Capture the cell that displays the provided text and extract its (x, y) central coordinate. 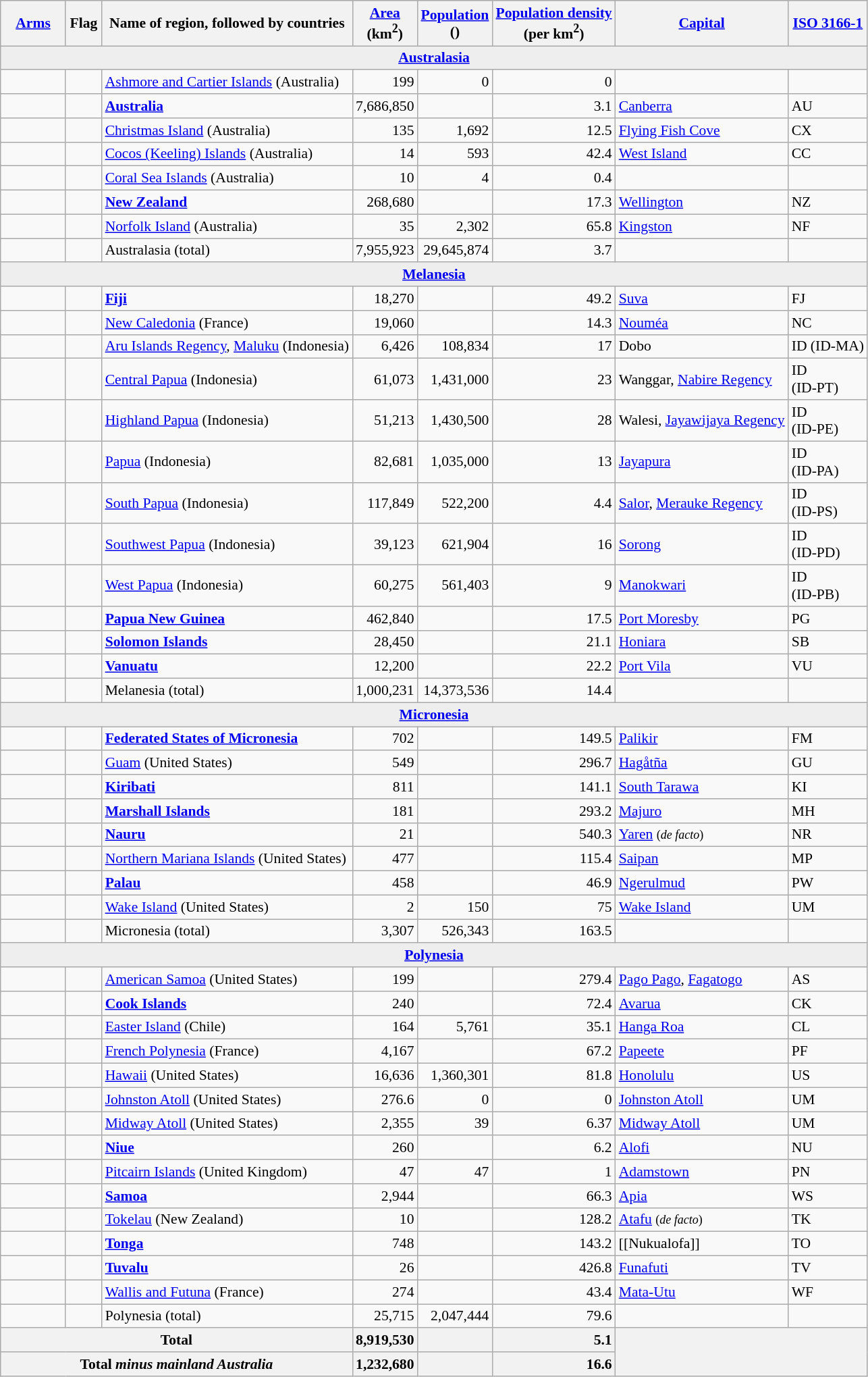
TO (828, 1244)
65.8 (553, 226)
TV (828, 1268)
FM (828, 739)
25,715 (385, 1316)
Name of region, followed by countries (227, 23)
Australia (227, 106)
Atafu (de facto) (702, 1220)
Tuvalu (227, 1268)
458 (385, 883)
67.2 (553, 1051)
Ngerulmud (702, 883)
2,047,444 (455, 1316)
Hawaii (United States) (227, 1076)
Jayapura (702, 462)
Wallis and Futuna (France) (227, 1292)
Alofi (702, 1148)
66.3 (553, 1196)
Avarua (702, 1004)
1,000,231 (385, 691)
82,681 (385, 462)
NZ (828, 203)
21 (385, 835)
CC (828, 154)
43.4 (553, 1292)
621,904 (455, 544)
35 (385, 226)
23 (553, 380)
South Tarawa (702, 787)
Palikir (702, 739)
Fiji (227, 298)
12,200 (385, 667)
593 (455, 154)
NF (828, 226)
Cook Islands (227, 1004)
14,373,536 (455, 691)
ID(ID-PA) (828, 462)
Population() (455, 23)
Honiara (702, 642)
39 (455, 1124)
39,123 (385, 544)
Flying Fish Cove (702, 130)
NC (828, 323)
1,360,301 (455, 1076)
Wake Island (United States) (227, 907)
61,073 (385, 380)
4 (455, 178)
West Island (702, 154)
Northern Mariana Islands (United States) (227, 859)
Johnston Atoll (United States) (227, 1099)
TK (828, 1220)
143.2 (553, 1244)
Arms (34, 23)
PW (828, 883)
NU (828, 1148)
526,343 (455, 931)
28 (553, 420)
14.3 (553, 323)
549 (385, 763)
6.37 (553, 1124)
21.1 (553, 642)
8,919,530 (385, 1341)
MP (828, 859)
Dobo (702, 346)
Suva (702, 298)
7,955,923 (385, 251)
35.1 (553, 1027)
CK (828, 1004)
29,645,874 (455, 251)
AU (828, 106)
426.8 (553, 1268)
Mata-Utu (702, 1292)
5.1 (553, 1341)
Polynesia (434, 956)
Coral Sea Islands (Australia) (227, 178)
Australasia (total) (227, 251)
1,431,000 (455, 380)
New Zealand (227, 203)
Wake Island (702, 907)
FJ (828, 298)
Highland Papua (Indonesia) (227, 420)
Federated States of Micronesia (227, 739)
Kiribati (227, 787)
1,692 (455, 130)
Melanesia (total) (227, 691)
Manokwari (702, 586)
260 (385, 1148)
2,355 (385, 1124)
561,403 (455, 586)
Walesi, Jayawijaya Regency (702, 420)
Midway Atoll (United States) (227, 1124)
Wanggar, Nabire Regency (702, 380)
141.1 (553, 787)
Sorong (702, 544)
Central Papua (Indonesia) (227, 380)
Easter Island (Chile) (227, 1027)
French Polynesia (France) (227, 1051)
PG (828, 619)
79.6 (553, 1316)
Kingston (702, 226)
WS (828, 1196)
Yaren (de facto) (702, 835)
6,426 (385, 346)
16 (553, 544)
Population density(per km2) (553, 23)
60,275 (385, 586)
6.2 (553, 1148)
1,035,000 (455, 462)
3.1 (553, 106)
702 (385, 739)
268,680 (385, 203)
Southwest Papua (Indonesia) (227, 544)
ID(ID-PB) (828, 586)
Polynesia (total) (227, 1316)
Tonga (227, 1244)
2 (385, 907)
PF (828, 1051)
28,450 (385, 642)
279.4 (553, 979)
ID(ID-PS) (828, 502)
ID(ID-PT) (828, 380)
Samoa (227, 1196)
New Caledonia (France) (227, 323)
5,761 (455, 1027)
108,834 (455, 346)
Total minus mainland Australia (177, 1364)
ISO 3166-1 (828, 23)
7,686,850 (385, 106)
115.4 (553, 859)
Wellington (702, 203)
Christmas Island (Australia) (227, 130)
Niue (227, 1148)
Adamstown (702, 1172)
Canberra (702, 106)
Honolulu (702, 1076)
1 (553, 1172)
1,430,500 (455, 420)
135 (385, 130)
Palau (227, 883)
Marshall Islands (227, 811)
75 (553, 907)
Port Vila (702, 667)
CX (828, 130)
Vanuatu (227, 667)
Nouméa (702, 323)
KI (828, 787)
Nauru (227, 835)
Papeete (702, 1051)
Funafuti (702, 1268)
Micronesia (434, 715)
Australasia (434, 58)
296.7 (553, 763)
149.5 (553, 739)
17 (553, 346)
Majuro (702, 811)
163.5 (553, 931)
0.4 (553, 178)
Aru Islands Regency, Maluku (Indonesia) (227, 346)
4.4 (553, 502)
ID(ID-PE) (828, 420)
Papua (Indonesia) (227, 462)
18,270 (385, 298)
Flag (84, 23)
811 (385, 787)
Apia (702, 1196)
42.4 (553, 154)
26 (385, 1268)
72.4 (553, 1004)
51,213 (385, 420)
Total (177, 1341)
Hanga Roa (702, 1027)
PN (828, 1172)
[[Nukualofa]] (702, 1244)
150 (455, 907)
Hagåtña (702, 763)
240 (385, 1004)
540.3 (553, 835)
SB (828, 642)
MH (828, 811)
14.4 (553, 691)
Papua New Guinea (227, 619)
Salor, Merauke Regency (702, 502)
Midway Atoll (702, 1124)
American Samoa (United States) (227, 979)
181 (385, 811)
West Papua (Indonesia) (227, 586)
19,060 (385, 323)
AS (828, 979)
Port Moresby (702, 619)
Melanesia (434, 275)
Micronesia (total) (227, 931)
South Papua (Indonesia) (227, 502)
14 (385, 154)
3,307 (385, 931)
128.2 (553, 1220)
Cocos (Keeling) Islands (Australia) (227, 154)
9 (553, 586)
Saipan (702, 859)
274 (385, 1292)
748 (385, 1244)
276.6 (385, 1099)
49.2 (553, 298)
16,636 (385, 1076)
164 (385, 1027)
81.8 (553, 1076)
CL (828, 1027)
12.5 (553, 130)
22.2 (553, 667)
17.3 (553, 203)
462,840 (385, 619)
Pitcairn Islands (United Kingdom) (227, 1172)
Area(km2) (385, 23)
3.7 (553, 251)
16.6 (553, 1364)
293.2 (553, 811)
GU (828, 763)
13 (553, 462)
4,167 (385, 1051)
17.5 (553, 619)
522,200 (455, 502)
2,944 (385, 1196)
Pago Pago, Fagatogo (702, 979)
US (828, 1076)
46.9 (553, 883)
ID(ID-PD) (828, 544)
477 (385, 859)
Tokelau (New Zealand) (227, 1220)
Solomon Islands (227, 642)
117,849 (385, 502)
Ashmore and Cartier Islands (Australia) (227, 82)
WF (828, 1292)
Johnston Atoll (702, 1099)
2,302 (455, 226)
VU (828, 667)
Guam (United States) (227, 763)
Capital (702, 23)
NR (828, 835)
Norfolk Island (Australia) (227, 226)
ID (ID-MA) (828, 346)
1,232,680 (385, 1364)
